Pinpoint the cell where the given text exists, returning its (x, y) midpoint coordinate. 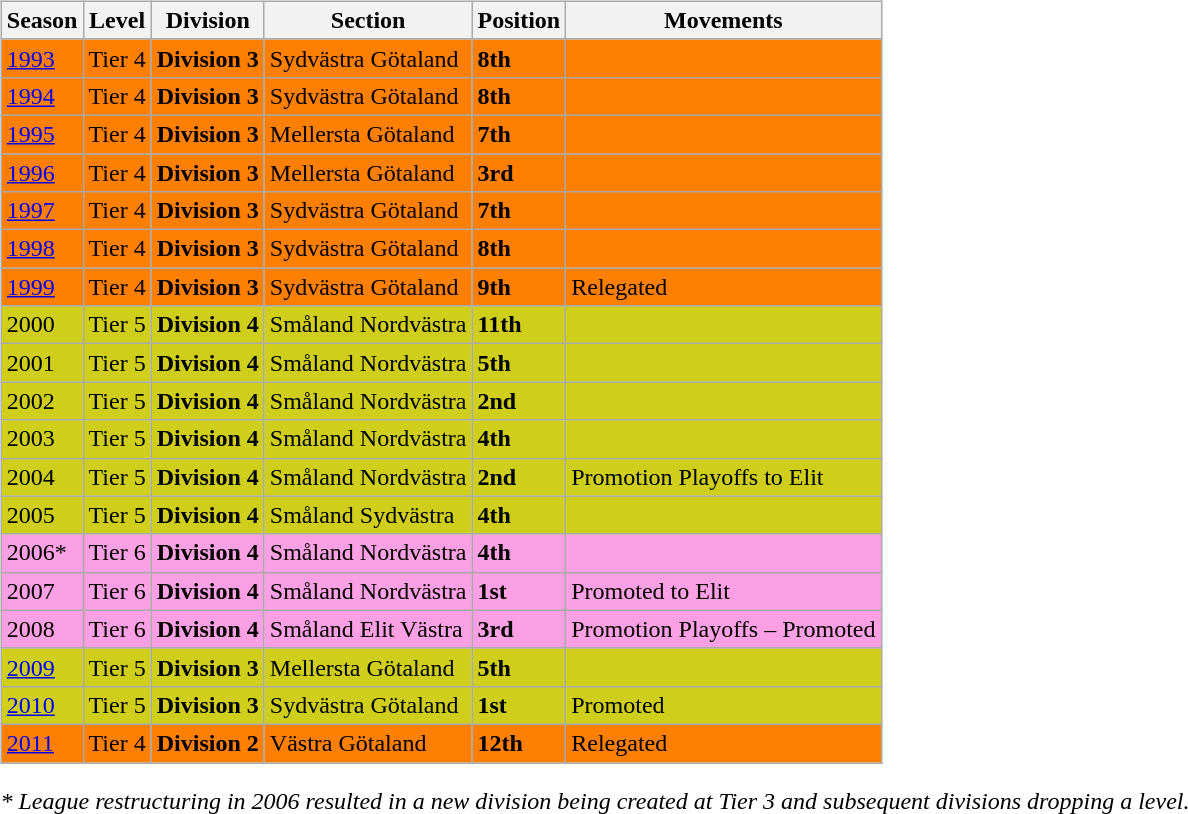
2002 (42, 401)
11th (519, 325)
2011 (42, 743)
2010 (42, 705)
Division (208, 20)
1997 (42, 211)
1996 (42, 173)
Småland Elit Västra (368, 629)
1995 (42, 134)
1999 (42, 287)
2004 (42, 477)
1998 (42, 249)
2009 (42, 667)
Section (368, 20)
2008 (42, 629)
Level (117, 20)
2005 (42, 515)
Promotion Playoffs to Elit (724, 477)
Division 2 (208, 743)
1993 (42, 58)
Promoted (724, 705)
Västra Götaland (368, 743)
12th (519, 743)
9th (519, 287)
Season (42, 20)
Promotion Playoffs – Promoted (724, 629)
1994 (42, 96)
2000 (42, 325)
Position (519, 20)
2001 (42, 363)
Småland Sydvästra (368, 515)
2006* (42, 553)
Movements (724, 20)
2007 (42, 591)
2003 (42, 439)
Promoted to Elit (724, 591)
